Return the (x, y) coordinate for the center point of the cell that contains the specified text.  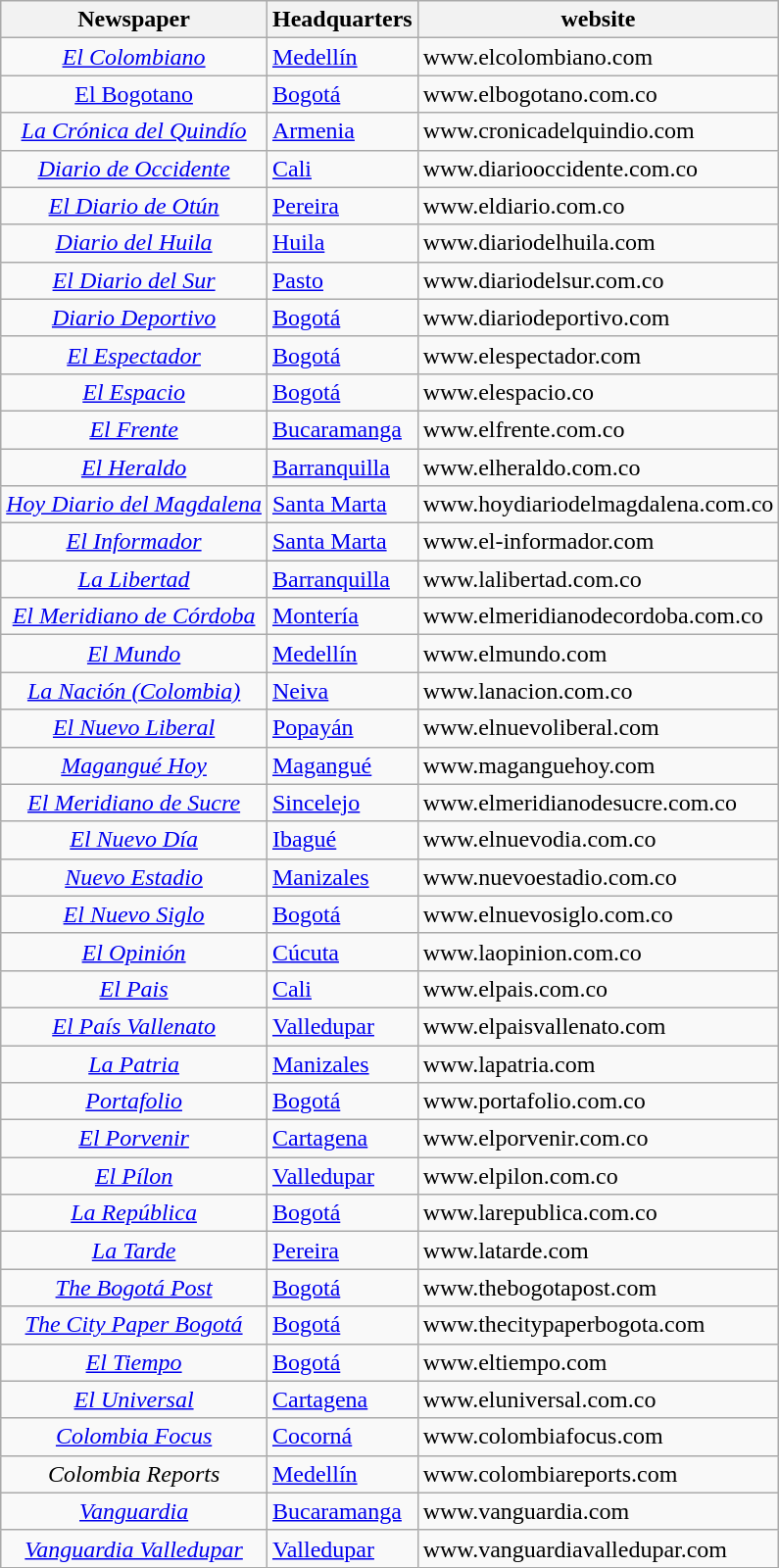
Headquarters (342, 20)
Colombia Focus (134, 1437)
Magangué Hoy (134, 765)
www.lalibertad.com.co (598, 579)
Sincelejo (342, 803)
www.maganguehoy.com (598, 765)
Neiva (342, 691)
www.eluniversal.com.co (598, 1399)
La Nación (Colombia) (134, 691)
www.portafolio.com.co (598, 1102)
Newspaper (134, 20)
www.laopinion.com.co (598, 952)
website (598, 20)
www.elfrente.com.co (598, 429)
La República (134, 1213)
www.colombiafocus.com (598, 1437)
El Frente (134, 429)
www.vanguardiavalledupar.com (598, 1548)
Vanguardia Valledupar (134, 1548)
El Diario del Sur (134, 280)
Cúcuta (342, 952)
El Heraldo (134, 467)
www.colombiareports.com (598, 1474)
Diario Deportivo (134, 318)
The Bogotá Post (134, 1288)
www.nuevoestadio.com.co (598, 877)
www.elheraldo.com.co (598, 467)
El País Vallenato (134, 1026)
El Nuevo Día (134, 840)
Hoy Diario del Magdalena (134, 505)
www.elnuevosiglo.com.co (598, 914)
The City Paper Bogotá (134, 1325)
Cocorná (342, 1437)
Portafolio (134, 1102)
www.elnuevoliberal.com (598, 728)
El Pais (134, 989)
www.latarde.com (598, 1250)
www.elpilon.com.co (598, 1176)
Ibagué (342, 840)
Magangué (342, 765)
El Espectador (134, 355)
El Universal (134, 1399)
www.diariodeportivo.com (598, 318)
El Espacio (134, 392)
www.hoydiariodelmagdalena.com.co (598, 505)
La Tarde (134, 1250)
www.elmeridianodesucre.com.co (598, 803)
www.el-informador.com (598, 542)
El Tiempo (134, 1362)
El Nuevo Siglo (134, 914)
www.elmeridianodecordoba.com.co (598, 616)
El Porvenir (134, 1139)
El Bogotano (134, 94)
Diario del Huila (134, 243)
El Meridiano de Sucre (134, 803)
Popayán (342, 728)
El Colombiano (134, 57)
El Meridiano de Córdoba (134, 616)
www.elmundo.com (598, 654)
El Pílon (134, 1176)
El Nuevo Liberal (134, 728)
www.elpaisvallenato.com (598, 1026)
www.lapatria.com (598, 1063)
www.elnuevodia.com.co (598, 840)
El Diario de Otún (134, 206)
www.elespectador.com (598, 355)
www.elpais.com.co (598, 989)
www.thecitypaperbogota.com (598, 1325)
www.larepublica.com.co (598, 1213)
La Libertad (134, 579)
www.diariooccidente.com.co (598, 169)
www.elespacio.co (598, 392)
Armenia (342, 131)
www.eldiario.com.co (598, 206)
Colombia Reports (134, 1474)
Huila (342, 243)
Pasto (342, 280)
www.elcolombiano.com (598, 57)
El Opinión (134, 952)
www.elporvenir.com.co (598, 1139)
Montería (342, 616)
Nuevo Estadio (134, 877)
www.eltiempo.com (598, 1362)
www.diariodelhuila.com (598, 243)
El Mundo (134, 654)
www.vanguardia.com (598, 1511)
www.diariodelsur.com.co (598, 280)
La Patria (134, 1063)
El Informador (134, 542)
www.lanacion.com.co (598, 691)
La Crónica del Quindío (134, 131)
www.elbogotano.com.co (598, 94)
www.thebogotapost.com (598, 1288)
Diario de Occidente (134, 169)
Vanguardia (134, 1511)
www.cronicadelquindio.com (598, 131)
